Output the [x, y] coordinate of the center of the cell containing the given text.  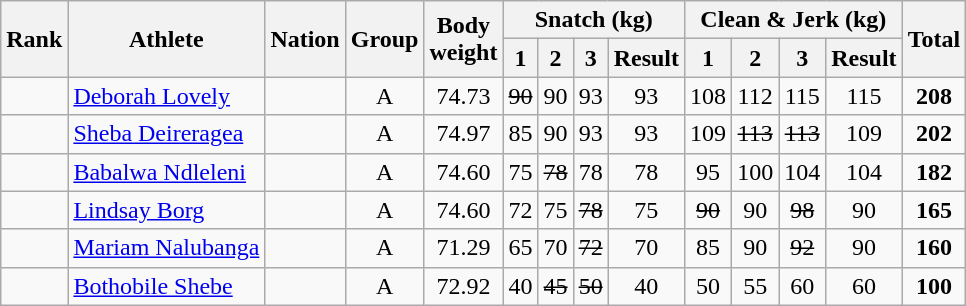
Clean & Jerk (kg) [794, 20]
45 [556, 286]
Sheba Deireragea [166, 134]
Deborah Lovely [166, 96]
Group [384, 39]
Bodyweight [464, 39]
Bothobile Shebe [166, 286]
98 [802, 210]
74.97 [464, 134]
160 [934, 248]
74.73 [464, 96]
Lindsay Borg [166, 210]
71.29 [464, 248]
Total [934, 39]
165 [934, 210]
Babalwa Ndleleni [166, 172]
95 [708, 172]
182 [934, 172]
Athlete [166, 39]
Snatch (kg) [594, 20]
208 [934, 96]
72.92 [464, 286]
108 [708, 96]
202 [934, 134]
65 [520, 248]
55 [756, 286]
Rank [34, 39]
Nation [305, 39]
Mariam Nalubanga [166, 248]
112 [756, 96]
92 [802, 248]
